Detect which cell encompasses the target text, then output its [x, y] center coordinate. 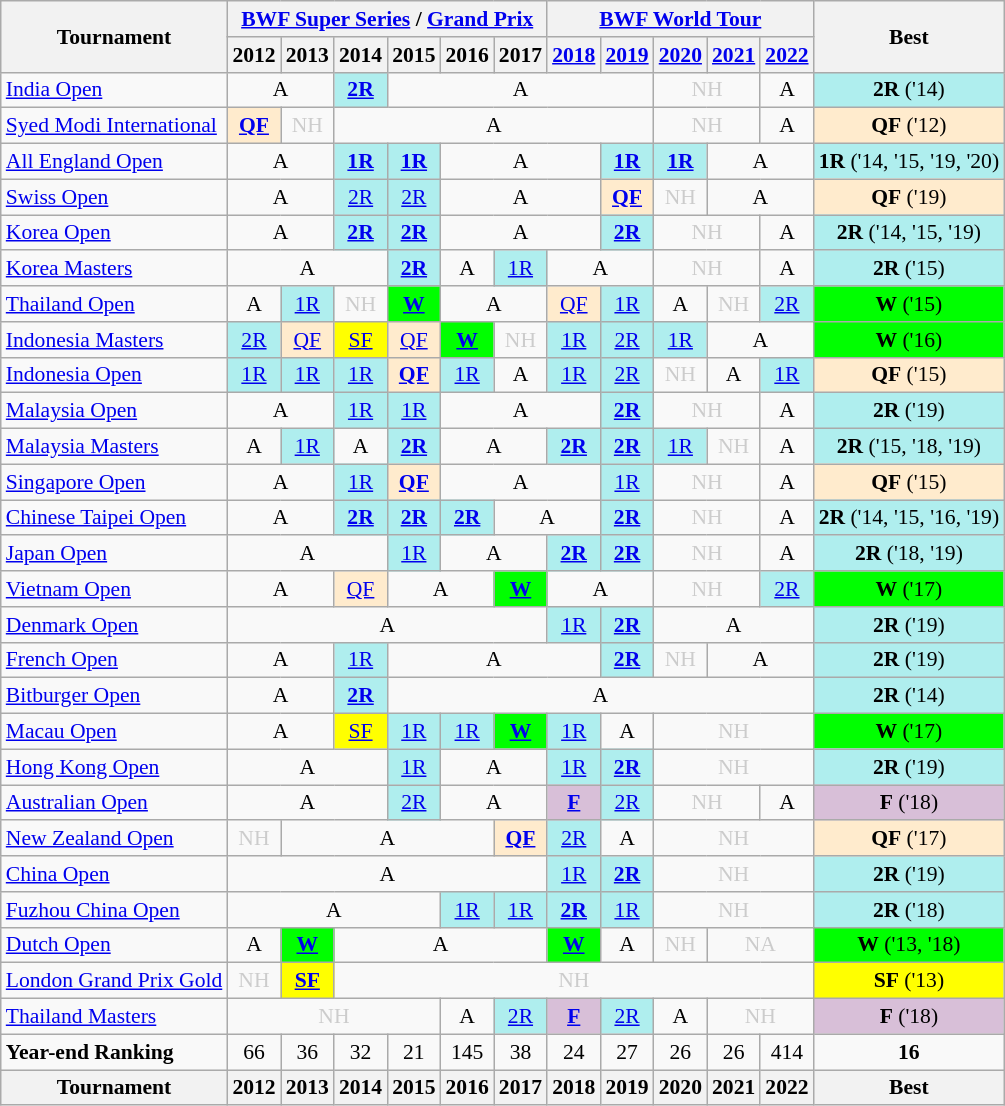
24 [574, 1052]
French Open [114, 660]
Korea Masters [114, 269]
27 [626, 1052]
BWF World Tour [680, 19]
Malaysia Open [114, 411]
38 [520, 1052]
W ('13, '18) [910, 945]
All England Open [114, 162]
QF ('12) [910, 126]
Fuzhou China Open [114, 910]
Hong Kong Open [114, 767]
32 [360, 1052]
16 [910, 1052]
W ('16) [910, 340]
1R ('14, '15, '19, '20) [910, 162]
Dutch Open [114, 945]
66 [254, 1052]
Denmark Open [114, 625]
Australian Open [114, 803]
2R ('15) [910, 269]
Indonesia Open [114, 375]
QF ('19) [910, 197]
21 [414, 1052]
Malaysia Masters [114, 447]
Swiss Open [114, 197]
Thailand Open [114, 304]
Vietnam Open [114, 589]
NA [760, 945]
2R ('18, '19) [910, 554]
W ('15) [910, 304]
2R ('18) [910, 910]
145 [468, 1052]
New Zealand Open [114, 839]
Japan Open [114, 554]
Macau Open [114, 732]
Korea Open [114, 233]
China Open [114, 874]
Singapore Open [114, 482]
414 [786, 1052]
Thailand Masters [114, 1017]
36 [308, 1052]
QF ('17) [910, 839]
2R ('15, '18, '19) [910, 447]
London Grand Prix Gold [114, 981]
2R ('14, '15, '16, '19) [910, 518]
SF ('13) [910, 981]
Bitburger Open [114, 696]
Indonesia Masters [114, 340]
Syed Modi International [114, 126]
Year-end Ranking [114, 1052]
India Open [114, 90]
2R ('14, '15, '19) [910, 233]
BWF Super Series / Grand Prix [387, 19]
Chinese Taipei Open [114, 518]
